Return (x, y) of the center of cell containing provided text 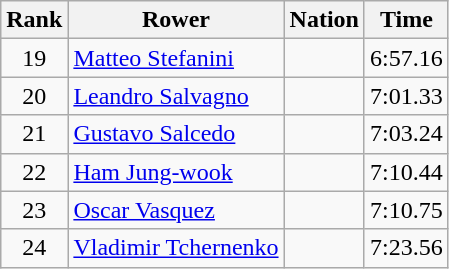
24 (34, 248)
Rank (34, 20)
7:01.33 (406, 96)
Matteo Stefanini (176, 58)
7:10.44 (406, 172)
21 (34, 134)
7:03.24 (406, 134)
23 (34, 210)
Vladimir Tchernenko (176, 248)
Leandro Salvagno (176, 96)
7:10.75 (406, 210)
6:57.16 (406, 58)
22 (34, 172)
Oscar Vasquez (176, 210)
Time (406, 20)
19 (34, 58)
Rower (176, 20)
20 (34, 96)
Nation (324, 20)
Gustavo Salcedo (176, 134)
Ham Jung-wook (176, 172)
7:23.56 (406, 248)
